Provide the (X, Y) coordinate of the cell's center where the given text is located.  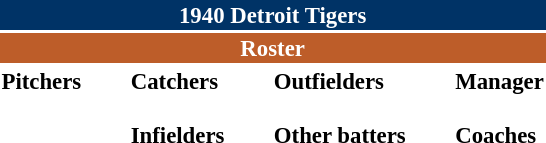
1940 Detroit Tigers (272, 15)
Roster (272, 48)
